Pinpoint the cell where the given text exists, returning its [X, Y] midpoint coordinate. 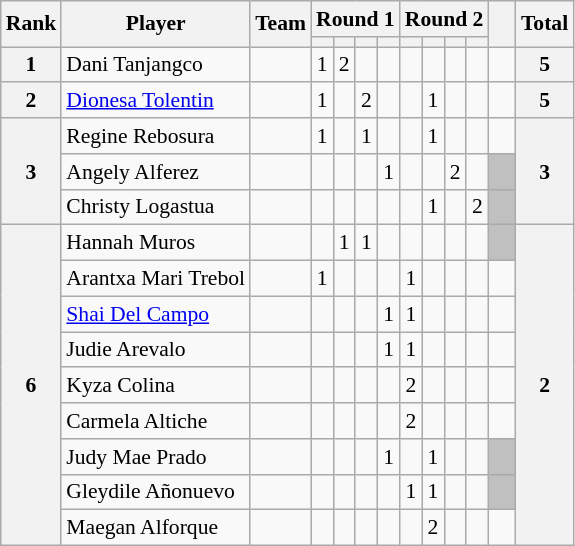
Judy Mae Prado [156, 457]
Hannah Muros [156, 243]
Kyza Colina [156, 386]
Team [280, 24]
Player [156, 24]
Judie Arevalo [156, 350]
Round 1 [356, 19]
Christy Logastua [156, 207]
Arantxa Mari Trebol [156, 279]
Dani Tanjangco [156, 65]
Round 2 [444, 19]
Shai Del Campo [156, 314]
Carmela Altiche [156, 421]
Total [544, 24]
Maegan Alforque [156, 528]
Angely Alferez [156, 172]
Regine Rebosura [156, 136]
Rank [32, 24]
Dionesa Tolentin [156, 101]
6 [32, 386]
Gleydile Añonuevo [156, 492]
